Output the (X, Y) coordinate of the center of the cell containing the given text.  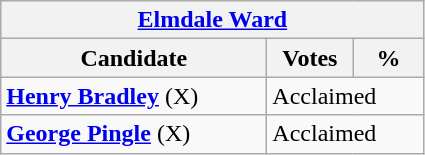
Henry Bradley (X) (134, 96)
Candidate (134, 58)
% (388, 58)
Elmdale Ward (212, 20)
Votes (310, 58)
George Pingle (X) (134, 134)
